Provide the (x, y) coordinate of the cell's center where the given text is located.  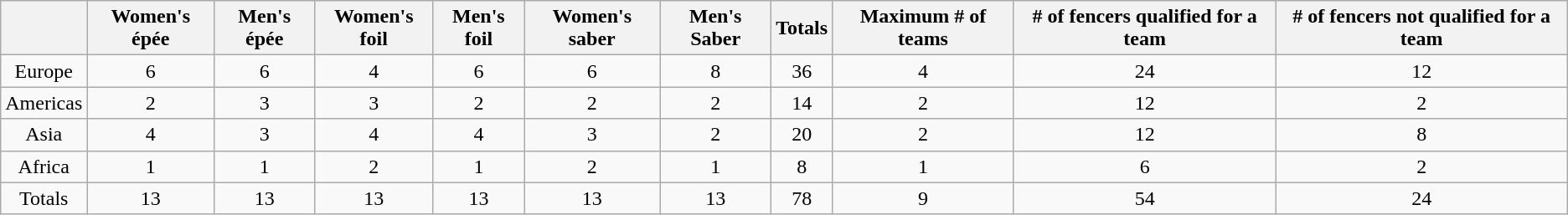
Men's Saber (715, 28)
# of fencers qualified for a team (1144, 28)
Women's saber (592, 28)
Africa (44, 166)
20 (802, 135)
Women's foil (374, 28)
Asia (44, 135)
36 (802, 71)
Men's épée (265, 28)
14 (802, 103)
Men's foil (479, 28)
# of fencers not qualified for a team (1421, 28)
54 (1144, 198)
Europe (44, 71)
Americas (44, 103)
78 (802, 198)
Women's épée (151, 28)
9 (923, 198)
Maximum # of teams (923, 28)
